Capture the cell that displays the provided text and extract its (X, Y) central coordinate. 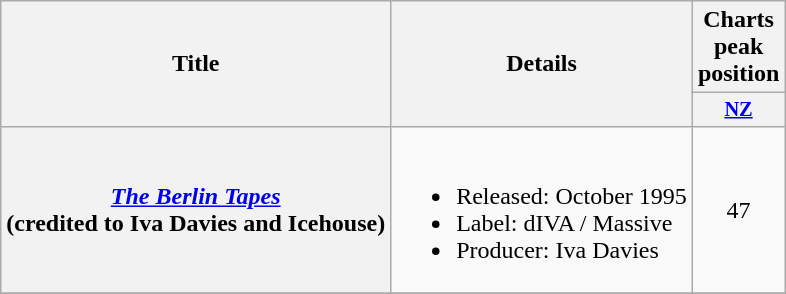
Charts peak position (738, 47)
Released: October 1995Label: dIVA / MassiveProducer: Iva Davies (542, 210)
47 (738, 210)
The Berlin Tapes (credited to Iva Davies and Icehouse) (196, 210)
Title (196, 64)
NZ (738, 110)
Details (542, 64)
